Return the [X, Y] coordinate for the center point of the cell that contains the specified text.  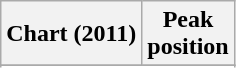
Peakposition [188, 34]
Chart (2011) [72, 34]
